Determine the (X, Y) coordinate at the center of the cell enclosing the given text.  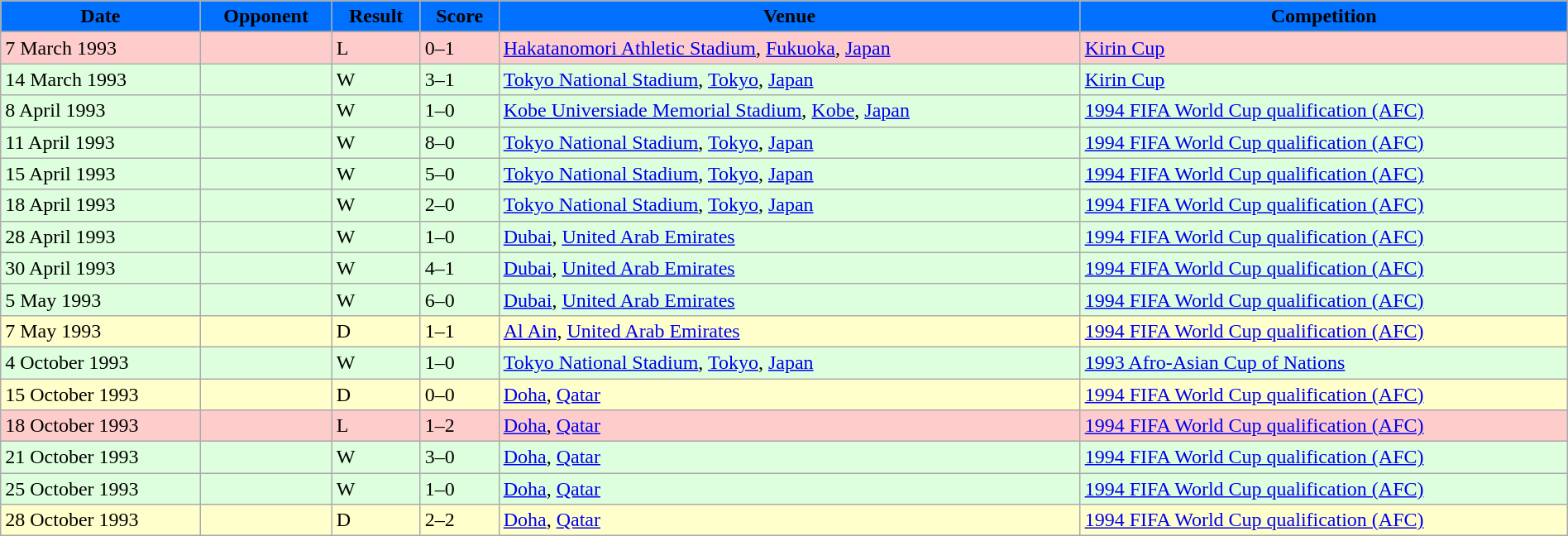
14 March 1993 (101, 79)
Hakatanomori Athletic Stadium, Fukuoka, Japan (789, 48)
18 April 1993 (101, 205)
25 October 1993 (101, 489)
1993 Afro-Asian Cup of Nations (1323, 362)
Kobe Universiade Memorial Stadium, Kobe, Japan (789, 111)
15 April 1993 (101, 174)
18 October 1993 (101, 426)
28 October 1993 (101, 520)
5–0 (460, 174)
8 April 1993 (101, 111)
Opponent (266, 17)
1–2 (460, 426)
21 October 1993 (101, 457)
30 April 1993 (101, 268)
6–0 (460, 299)
28 April 1993 (101, 237)
7 March 1993 (101, 48)
7 May 1993 (101, 331)
4 October 1993 (101, 362)
11 April 1993 (101, 142)
5 May 1993 (101, 299)
2–0 (460, 205)
Result (375, 17)
Al Ain, United Arab Emirates (789, 331)
Venue (789, 17)
1–1 (460, 331)
Score (460, 17)
0–1 (460, 48)
4–1 (460, 268)
3–1 (460, 79)
2–2 (460, 520)
0–0 (460, 395)
3–0 (460, 457)
Competition (1323, 17)
15 October 1993 (101, 395)
Date (101, 17)
8–0 (460, 142)
